Capture the cell that displays the provided text and extract its [X, Y] central coordinate. 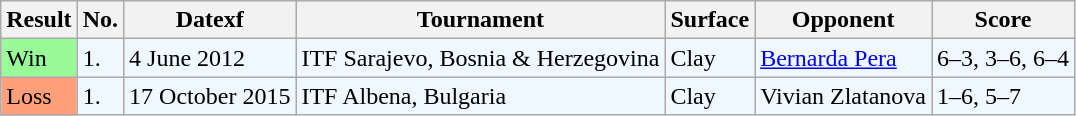
ITF Albena, Bulgaria [480, 96]
No. [100, 20]
Result [39, 20]
ITF Sarajevo, Bosnia & Herzegovina [480, 58]
Vivian Zlatanova [844, 96]
Surface [710, 20]
Opponent [844, 20]
Loss [39, 96]
17 October 2015 [210, 96]
1–6, 5–7 [1004, 96]
Win [39, 58]
Datexf [210, 20]
Score [1004, 20]
6–3, 3–6, 6–4 [1004, 58]
Tournament [480, 20]
Bernarda Pera [844, 58]
4 June 2012 [210, 58]
